Search for the cell housing the specified text and yield its [X, Y] center coordinate. 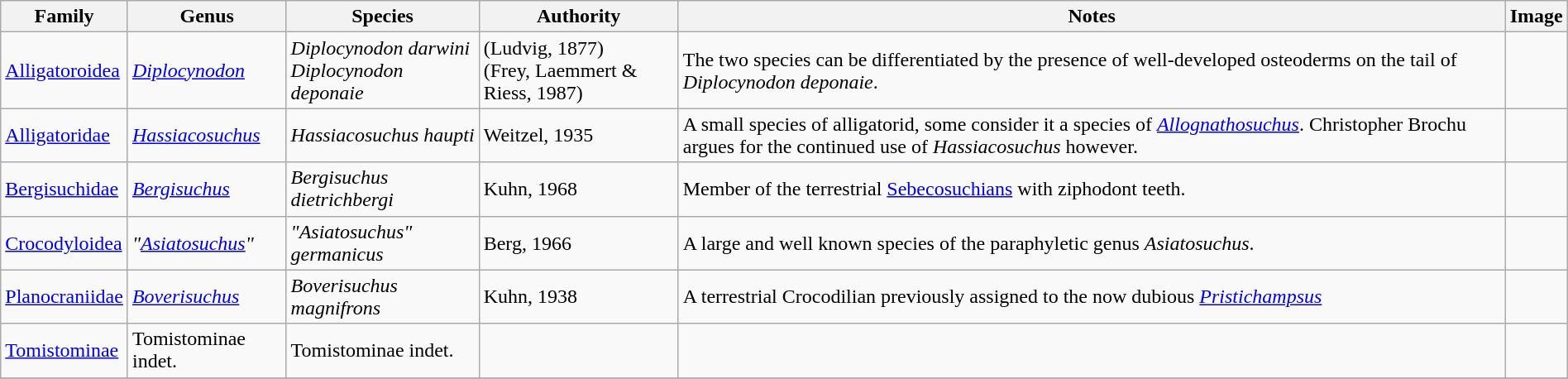
Species [382, 17]
Genus [207, 17]
The two species can be differentiated by the presence of well-developed osteoderms on the tail of Diplocynodon deponaie. [1092, 70]
Diplocynodon [207, 70]
Weitzel, 1935 [579, 136]
Tomistominae [65, 351]
Notes [1092, 17]
Crocodyloidea [65, 243]
Family [65, 17]
A large and well known species of the paraphyletic genus Asiatosuchus. [1092, 243]
Hassiacosuchus haupti [382, 136]
Hassiacosuchus [207, 136]
Bergisuchidae [65, 189]
Bergisuchus [207, 189]
Kuhn, 1968 [579, 189]
Kuhn, 1938 [579, 296]
Boverisuchus magnifrons [382, 296]
"Asiatosuchus" germanicus [382, 243]
Planocraniidae [65, 296]
Bergisuchus dietrichbergi [382, 189]
Diplocynodon darwiniDiplocynodon deponaie [382, 70]
Berg, 1966 [579, 243]
Image [1537, 17]
Boverisuchus [207, 296]
"Asiatosuchus" [207, 243]
(Ludvig, 1877)(Frey, Laemmert & Riess, 1987) [579, 70]
Alligatoroidea [65, 70]
Alligatoridae [65, 136]
A terrestrial Crocodilian previously assigned to the now dubious Pristichampsus [1092, 296]
Member of the terrestrial Sebecosuchians with ziphodont teeth. [1092, 189]
Authority [579, 17]
